Find where the given text appears and provide that cell's center as (x, y) coordinate. 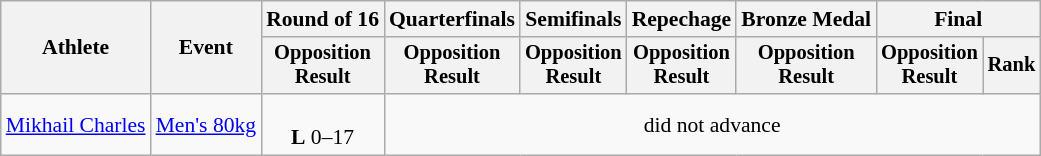
Rank (1012, 66)
Round of 16 (322, 19)
Repechage (682, 19)
Final (958, 19)
Semifinals (574, 19)
L 0–17 (322, 124)
Event (206, 48)
Mikhail Charles (76, 124)
Bronze Medal (806, 19)
Athlete (76, 48)
Quarterfinals (452, 19)
Men's 80kg (206, 124)
did not advance (712, 124)
